Pinpoint the cell where the given text exists, returning its [x, y] midpoint coordinate. 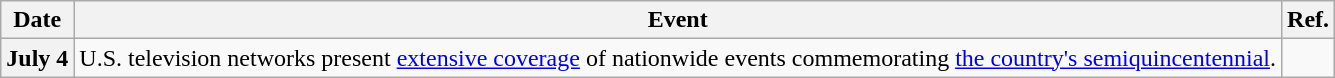
July 4 [38, 58]
Event [678, 20]
Ref. [1308, 20]
U.S. television networks present extensive coverage of nationwide events commemorating the country's semiquincentennial. [678, 58]
Date [38, 20]
